Scan for the cell matching the given text and deliver its (X, Y) coordinate at center. 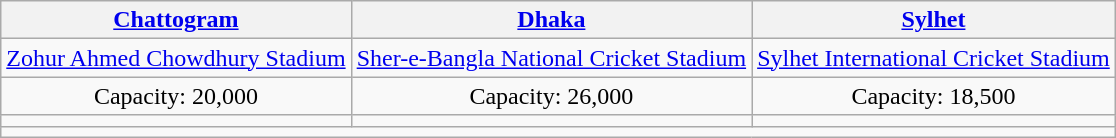
Capacity: 18,500 (934, 96)
Zohur Ahmed Chowdhury Stadium (176, 58)
Sylhet International Cricket Stadium (934, 58)
Sher-e-Bangla National Cricket Stadium (551, 58)
Dhaka (551, 20)
Capacity: 26,000 (551, 96)
Sylhet (934, 20)
Chattogram (176, 20)
Capacity: 20,000 (176, 96)
